Scan for the cell matching the given text and deliver its [x, y] coordinate at center. 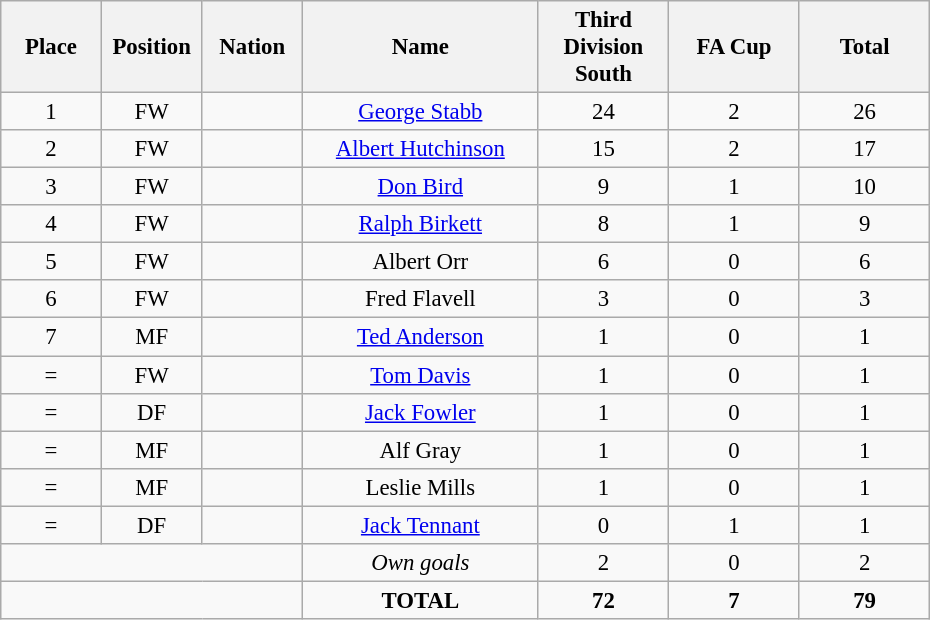
Own goals [421, 563]
Jack Fowler [421, 412]
79 [864, 600]
Leslie Mills [421, 487]
Third Division South [604, 47]
Don Bird [421, 187]
26 [864, 112]
Ted Anderson [421, 337]
Name [421, 47]
George Stabb [421, 112]
Ralph Birkett [421, 224]
Total [864, 47]
10 [864, 187]
17 [864, 149]
4 [52, 224]
FA Cup [734, 47]
Alf Gray [421, 450]
15 [604, 149]
Place [52, 47]
TOTAL [421, 600]
Tom Davis [421, 375]
5 [52, 262]
Albert Orr [421, 262]
Position [152, 47]
Nation [252, 47]
24 [604, 112]
Albert Hutchinson [421, 149]
Fred Flavell [421, 299]
8 [604, 224]
72 [604, 600]
Jack Tennant [421, 525]
